For the text-containing cell, return its midpoint in (X, Y) coordinate format. 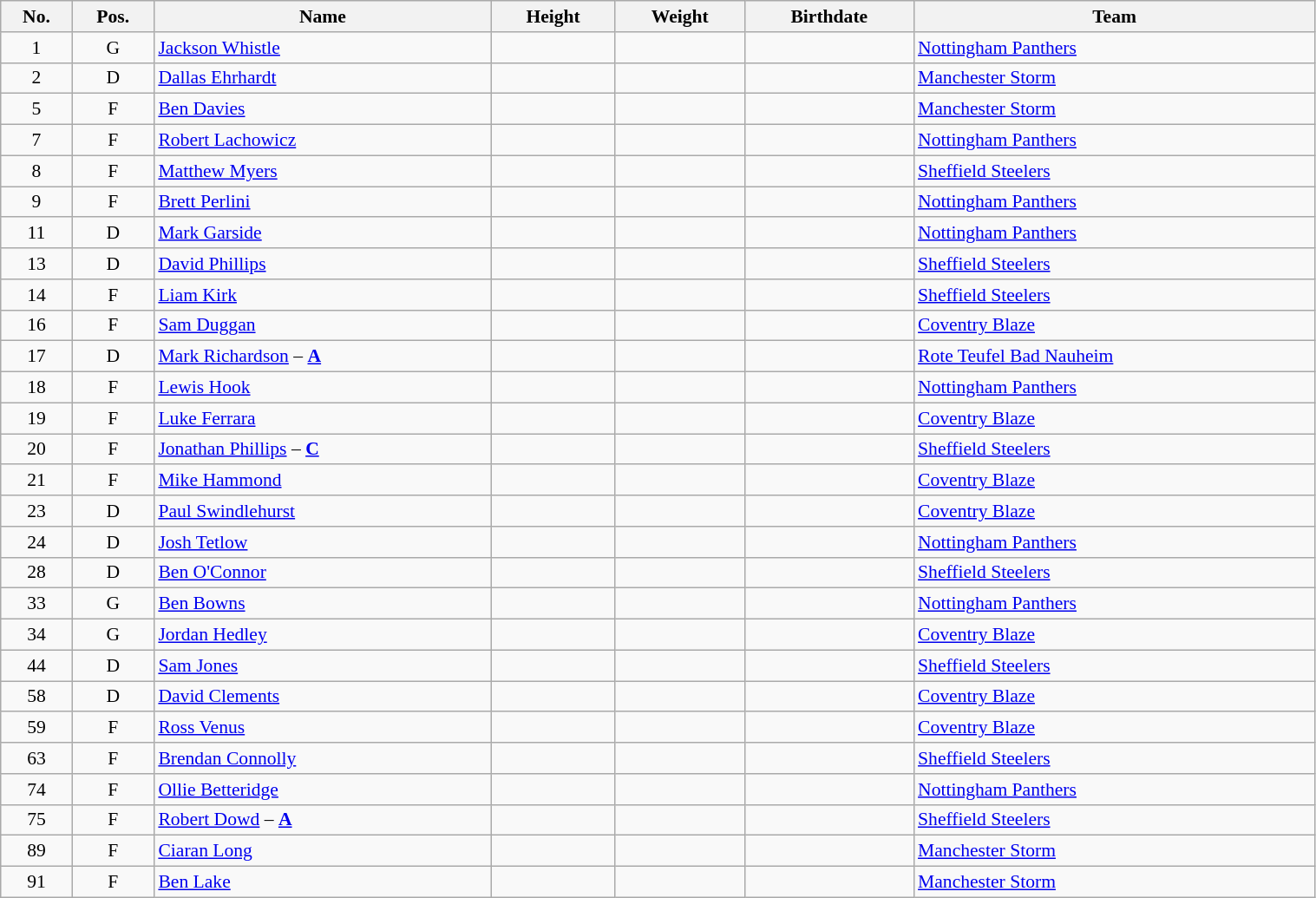
Ben Davies (323, 109)
Pos. (113, 16)
Lewis Hook (323, 388)
19 (36, 418)
Rote Teufel Bad Nauheim (1114, 357)
8 (36, 171)
Jonathan Phillips – C (323, 449)
18 (36, 388)
89 (36, 851)
91 (36, 882)
Birthdate (829, 16)
21 (36, 481)
Ben Lake (323, 882)
Matthew Myers (323, 171)
No. (36, 16)
Brendan Connolly (323, 758)
Robert Lachowicz (323, 141)
Luke Ferrara (323, 418)
Sam Duggan (323, 325)
Ciaran Long (323, 851)
20 (36, 449)
Paul Swindlehurst (323, 511)
Jackson Whistle (323, 48)
11 (36, 233)
28 (36, 573)
5 (36, 109)
Josh Tetlow (323, 542)
Ross Venus (323, 728)
14 (36, 295)
Robert Dowd – A (323, 820)
Sam Jones (323, 665)
23 (36, 511)
David Phillips (323, 264)
2 (36, 78)
24 (36, 542)
58 (36, 697)
Brett Perlini (323, 202)
17 (36, 357)
63 (36, 758)
1 (36, 48)
59 (36, 728)
Weight (680, 16)
Name (323, 16)
Ben Bowns (323, 604)
16 (36, 325)
Ben O'Connor (323, 573)
33 (36, 604)
Mark Richardson – A (323, 357)
Mark Garside (323, 233)
13 (36, 264)
Team (1114, 16)
74 (36, 790)
Jordan Hedley (323, 635)
44 (36, 665)
34 (36, 635)
Ollie Betteridge (323, 790)
Liam Kirk (323, 295)
Mike Hammond (323, 481)
Height (553, 16)
75 (36, 820)
7 (36, 141)
9 (36, 202)
Dallas Ehrhardt (323, 78)
David Clements (323, 697)
